Return the (x, y) coordinate for the center point of the cell that contains the specified text.  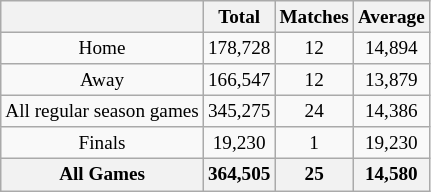
14,894 (391, 48)
364,505 (239, 175)
Home (102, 48)
25 (314, 175)
13,879 (391, 80)
1 (314, 143)
24 (314, 111)
345,275 (239, 111)
Finals (102, 143)
Total (239, 17)
Average (391, 17)
All Games (102, 175)
14,580 (391, 175)
All regular season games (102, 111)
166,547 (239, 80)
14,386 (391, 111)
178,728 (239, 48)
Matches (314, 17)
Away (102, 80)
